Extract the (X, Y) coordinate from the center of the cell holding the provided text.  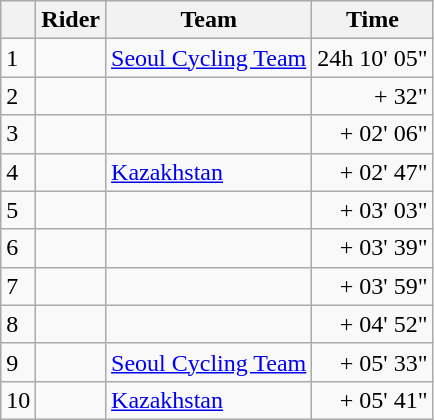
5 (18, 210)
+ 05' 41" (372, 400)
+ 03' 59" (372, 286)
6 (18, 248)
7 (18, 286)
9 (18, 362)
+ 02' 47" (372, 172)
+ 02' 06" (372, 134)
Rider (71, 20)
+ 05' 33" (372, 362)
+ 03' 39" (372, 248)
+ 03' 03" (372, 210)
3 (18, 134)
+ 32" (372, 96)
10 (18, 400)
Team (209, 20)
+ 04' 52" (372, 324)
4 (18, 172)
1 (18, 58)
8 (18, 324)
Time (372, 20)
2 (18, 96)
24h 10' 05" (372, 58)
